Find where the given text appears and provide that cell's center as [X, Y] coordinate. 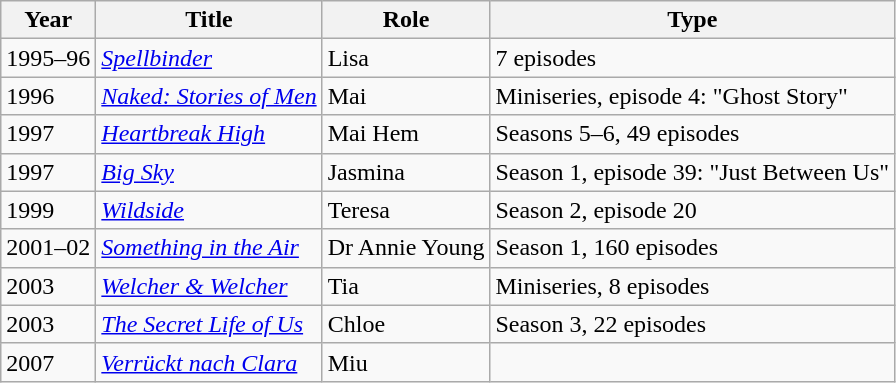
Title [209, 20]
Verrückt nach Clara [209, 362]
Dr Annie Young [406, 248]
Welcher & Welcher [209, 286]
1999 [48, 210]
1996 [48, 96]
2007 [48, 362]
Naked: Stories of Men [209, 96]
Seasons 5–6, 49 episodes [692, 134]
Season 2, episode 20 [692, 210]
Miniseries, 8 episodes [692, 286]
Type [692, 20]
Mai [406, 96]
Big Sky [209, 172]
Something in the Air [209, 248]
Season 1, episode 39: "Just Between Us" [692, 172]
Spellbinder [209, 58]
Wildside [209, 210]
Chloe [406, 324]
Role [406, 20]
Miniseries, episode 4: "Ghost Story" [692, 96]
Heartbreak High [209, 134]
Teresa [406, 210]
2001–02 [48, 248]
The Secret Life of Us [209, 324]
1995–96 [48, 58]
Mai Hem [406, 134]
Tia [406, 286]
7 episodes [692, 58]
Lisa [406, 58]
Season 3, 22 episodes [692, 324]
Miu [406, 362]
Jasmina [406, 172]
Season 1, 160 episodes [692, 248]
Year [48, 20]
